Identify which cell holds the provided text, then report its [X, Y] central coordinate. 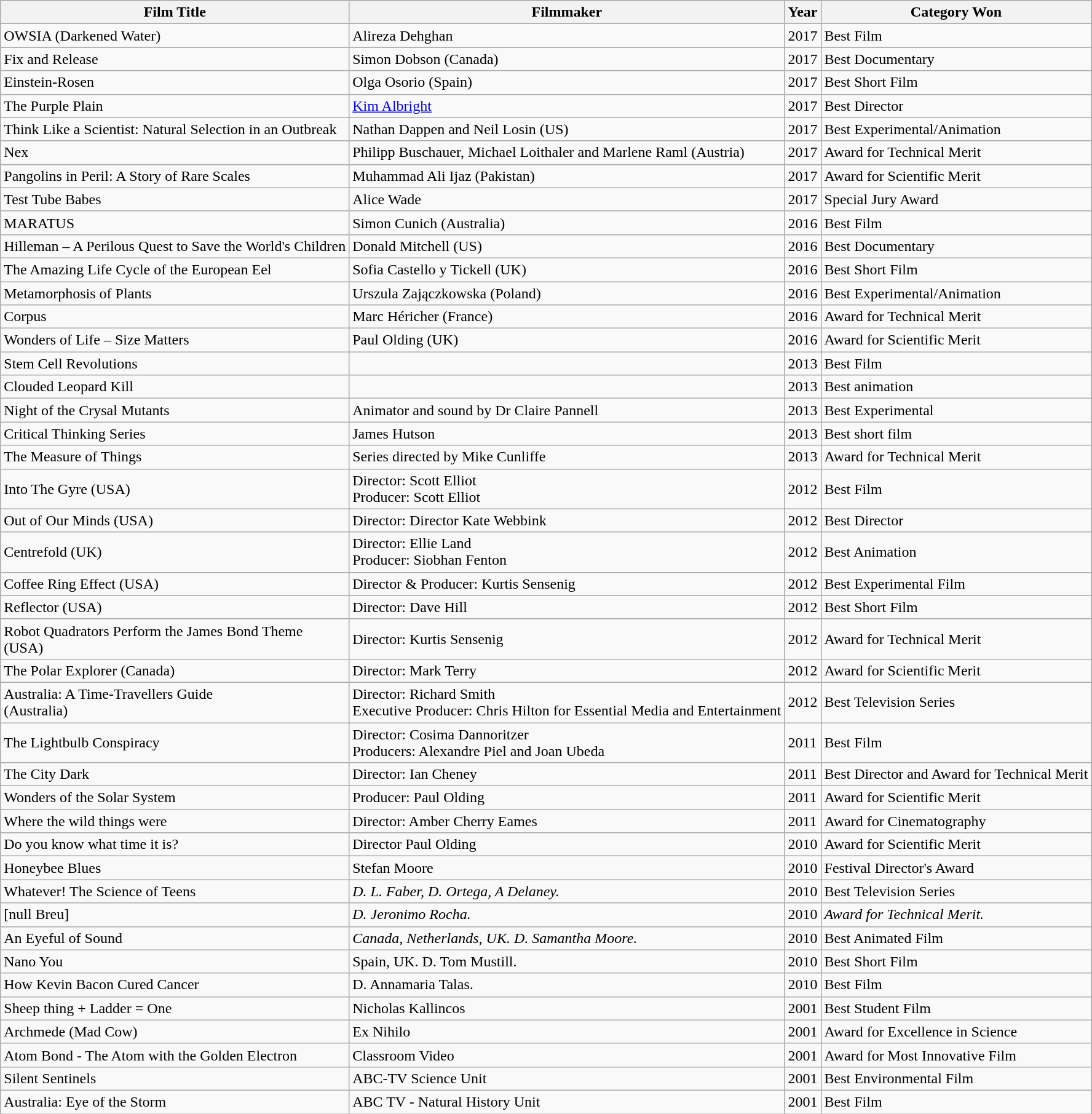
Corpus [175, 317]
Wonders of the Solar System [175, 798]
The Lightbulb Conspiracy [175, 742]
Stem Cell Revolutions [175, 364]
Fix and Release [175, 59]
Best Environmental Film [956, 1078]
Year [803, 12]
ABC-TV Science Unit [567, 1078]
Series directed by Mike Cunliffe [567, 457]
Into The Gyre (USA) [175, 488]
Hilleman – A Perilous Quest to Save the World's Children [175, 246]
Night of the Crysal Mutants [175, 410]
Atom Bond - The Atom with the Golden Electron [175, 1055]
Robot Quadrators Perform the James Bond Theme(USA) [175, 639]
Urszula Zajączkowska (Poland) [567, 293]
Director: Mark Terry [567, 670]
Best Director and Award for Technical Merit [956, 774]
Best short film [956, 434]
Nano You [175, 961]
Animator and sound by Dr Claire Pannell [567, 410]
Clouded Leopard Kill [175, 387]
Sheep thing + Ladder = One [175, 1008]
Producer: Paul Olding [567, 798]
Einstein-Rosen [175, 82]
Director: Cosima DannoritzerProducers: Alexandre Piel and Joan Ubeda [567, 742]
Sofia Castello y Tickell (UK) [567, 269]
James Hutson [567, 434]
ABC TV - Natural History Unit [567, 1102]
D. Annamaria Talas. [567, 985]
Director & Producer: Kurtis Sensenig [567, 584]
Philipp Buschauer, Michael Loithaler and Marlene Raml (Austria) [567, 153]
Filmmaker [567, 12]
Best Animated Film [956, 938]
Nicholas Kallincos [567, 1008]
Wonders of Life – Size Matters [175, 340]
Director: Dave Hill [567, 607]
D. L. Faber, D. Ortega, A Delaney. [567, 891]
Metamorphosis of Plants [175, 293]
Director Paul Olding [567, 845]
Special Jury Award [956, 199]
Best animation [956, 387]
The Amazing Life Cycle of the European Eel [175, 269]
Honeybee Blues [175, 868]
Silent Sentinels [175, 1078]
An Eyeful of Sound [175, 938]
Festival Director's Award [956, 868]
Director: Richard SmithExecutive Producer: Chris Hilton for Essential Media and Entertainment [567, 702]
Kim Albright [567, 106]
The City Dark [175, 774]
Director: Amber Cherry Eames [567, 821]
Australia: A Time-Travellers Guide(Australia) [175, 702]
Director: Kurtis Sensenig [567, 639]
Award for Most Innovative Film [956, 1055]
Pangolins in Peril: A Story of Rare Scales [175, 176]
Alireza Dehghan [567, 36]
Ex Nihilo [567, 1032]
Out of Our Minds (USA) [175, 520]
The Measure of Things [175, 457]
Reflector (USA) [175, 607]
Stefan Moore [567, 868]
Director: Director Kate Webbink [567, 520]
Muhammad Ali Ijaz (Pakistan) [567, 176]
D. Jeronimo Rocha. [567, 915]
Best Experimental Film [956, 584]
Alice Wade [567, 199]
Nathan Dappen and Neil Losin (US) [567, 129]
Olga Osorio (Spain) [567, 82]
The Purple Plain [175, 106]
Simon Cunich (Australia) [567, 223]
Best Animation [956, 552]
Australia: Eye of the Storm [175, 1102]
Donald Mitchell (US) [567, 246]
Think Like a Scientist: Natural Selection in an Outbreak [175, 129]
Category Won [956, 12]
Classroom Video [567, 1055]
Test Tube Babes [175, 199]
MARATUS [175, 223]
Marc Héricher (France) [567, 317]
Centrefold (UK) [175, 552]
Award for Technical Merit. [956, 915]
Simon Dobson (Canada) [567, 59]
Award for Cinematography [956, 821]
Award for Excellence in Science [956, 1032]
Coffee Ring Effect (USA) [175, 584]
Director: Ian Cheney [567, 774]
Nex [175, 153]
Best Student Film [956, 1008]
OWSIA (Darkened Water) [175, 36]
Spain, UK. D. Tom Mustill. [567, 961]
The Polar Explorer (Canada) [175, 670]
Critical Thinking Series [175, 434]
Whatever! The Science of Teens [175, 891]
Canada, Netherlands, UK. D. Samantha Moore. [567, 938]
[null Breu] [175, 915]
How Kevin Bacon Cured Cancer [175, 985]
Archmede (Mad Cow) [175, 1032]
Paul Olding (UK) [567, 340]
Director: Ellie LandProducer: Siobhan Fenton [567, 552]
Best Experimental [956, 410]
Film Title [175, 12]
Do you know what time it is? [175, 845]
Where the wild things were [175, 821]
Director: Scott ElliotProducer: Scott Elliot [567, 488]
